Output the (x, y) coordinate of the center of the cell containing the given text.  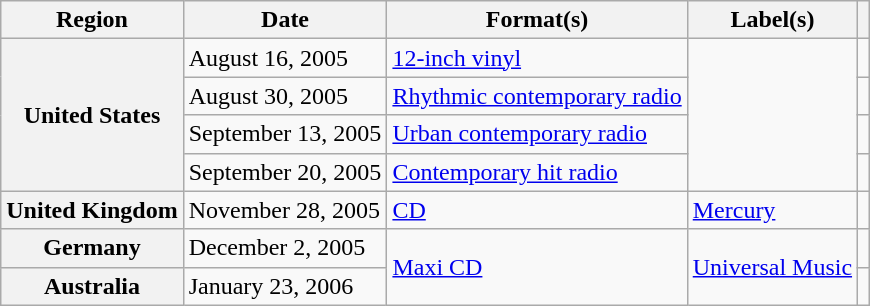
December 2, 2005 (285, 248)
Germany (92, 248)
September 20, 2005 (285, 172)
Label(s) (772, 20)
Australia (92, 286)
November 28, 2005 (285, 210)
Format(s) (537, 20)
United Kingdom (92, 210)
August 30, 2005 (285, 96)
Mercury (772, 210)
September 13, 2005 (285, 134)
Urban contemporary radio (537, 134)
Contemporary hit radio (537, 172)
Universal Music (772, 267)
Region (92, 20)
Date (285, 20)
CD (537, 210)
Maxi CD (537, 267)
12-inch vinyl (537, 58)
Rhythmic contemporary radio (537, 96)
United States (92, 115)
August 16, 2005 (285, 58)
January 23, 2006 (285, 286)
